Detect which cell encompasses the target text, then output its (X, Y) center coordinate. 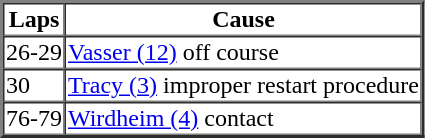
Cause (244, 20)
Tracy (3) improper restart procedure (244, 86)
26-29 (34, 52)
Vasser (12) off course (244, 52)
76-79 (34, 118)
30 (34, 86)
Wirdheim (4) contact (244, 118)
Laps (34, 20)
